Extract the (x, y) coordinate from the center of the cell holding the provided text.  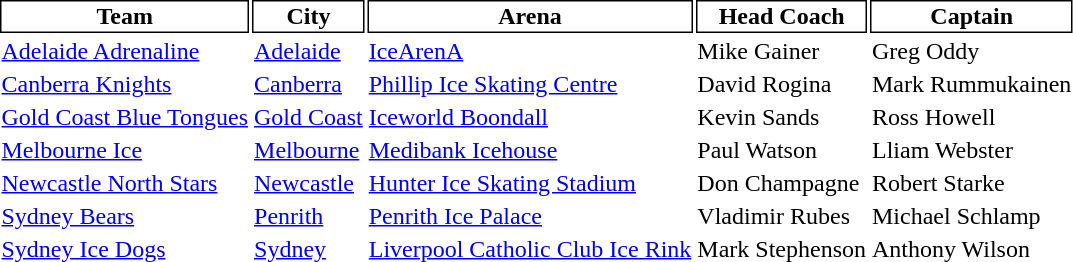
Greg Oddy (971, 51)
Michael Schlamp (971, 216)
Newcastle North Stars (125, 183)
Phillip Ice Skating Centre (530, 84)
Lliam Webster (971, 150)
Gold Coast Blue Tongues (125, 117)
Arena (530, 16)
Penrith Ice Palace (530, 216)
Canberra (309, 84)
Hunter Ice Skating Stadium (530, 183)
Melbourne (309, 150)
Penrith (309, 216)
Melbourne Ice (125, 150)
Canberra Knights (125, 84)
Vladimir Rubes (782, 216)
IceArenA (530, 51)
Team (125, 16)
Iceworld Boondall (530, 117)
Medibank Icehouse (530, 150)
Adelaide Adrenaline (125, 51)
Don Champagne (782, 183)
Mark Rummukainen (971, 84)
City (309, 16)
Sydney Bears (125, 216)
Adelaide (309, 51)
David Rogina (782, 84)
Kevin Sands (782, 117)
Captain (971, 16)
Gold Coast (309, 117)
Ross Howell (971, 117)
Mike Gainer (782, 51)
Paul Watson (782, 150)
Newcastle (309, 183)
Head Coach (782, 16)
Robert Starke (971, 183)
